Find where the given text appears and provide that cell's center as (x, y) coordinate. 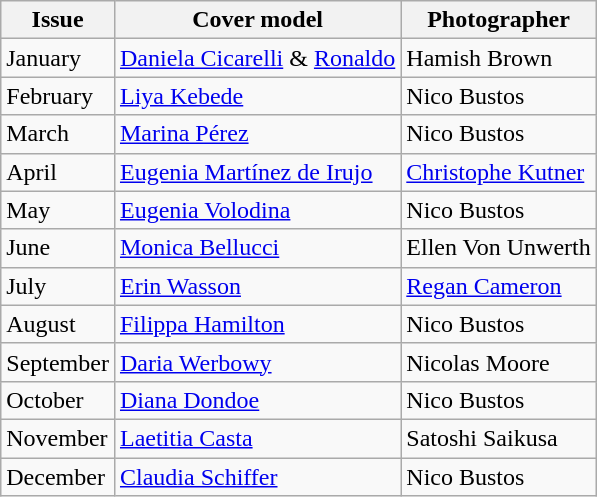
August (58, 324)
Marina Pérez (257, 134)
Photographer (498, 20)
Liya Kebede (257, 96)
Cover model (257, 20)
Eugenia Volodina (257, 210)
May (58, 210)
October (58, 400)
Diana Dondoe (257, 400)
February (58, 96)
Ellen Von Unwerth (498, 248)
Monica Bellucci (257, 248)
Daria Werbowy (257, 362)
Regan Cameron (498, 286)
Eugenia Martínez de Irujo (257, 172)
Nicolas Moore (498, 362)
November (58, 438)
Issue (58, 20)
April (58, 172)
Satoshi Saikusa (498, 438)
January (58, 58)
September (58, 362)
March (58, 134)
Christophe Kutner (498, 172)
Erin Wasson (257, 286)
Claudia Schiffer (257, 477)
June (58, 248)
Filippa Hamilton (257, 324)
December (58, 477)
Daniela Cicarelli & Ronaldo (257, 58)
Laetitia Casta (257, 438)
Hamish Brown (498, 58)
July (58, 286)
